Provide the [x, y] coordinate of the cell's center where the given text is located.  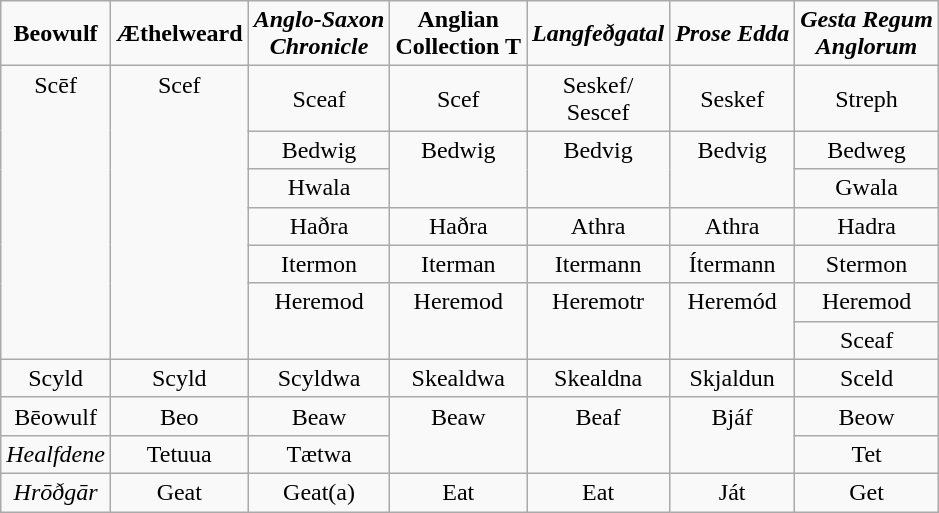
Heremód [732, 321]
Geat(a) [319, 492]
Prose Edda [732, 34]
Beaf [598, 435]
Bjáf [732, 435]
Langfeðgatal [598, 34]
Streph [867, 98]
Skealdna [598, 378]
Heremotr [598, 321]
Ítermann [732, 264]
Seskef/Sescef [598, 98]
Geat [179, 492]
Healfdene [56, 454]
Bēowulf [56, 416]
Anglo-SaxonChronicle [319, 34]
Beo [179, 416]
Skealdwa [458, 378]
Itermann [598, 264]
Ját [732, 492]
AnglianCollection T [458, 34]
Beow [867, 416]
Hwala [319, 188]
Hadra [867, 226]
Itermon [319, 264]
Scēf [56, 212]
Stermon [867, 264]
Get [867, 492]
Tet [867, 454]
Æthelweard [179, 34]
Gwala [867, 188]
Tætwa [319, 454]
Skjaldun [732, 378]
Sceld [867, 378]
Bedweg [867, 150]
Iterman [458, 264]
Beowulf [56, 34]
Hrōðgār [56, 492]
Scyldwa [319, 378]
Gesta RegumAnglorum [867, 34]
Seskef [732, 98]
Tetuua [179, 454]
